Detect which cell encompasses the target text, then output its [X, Y] center coordinate. 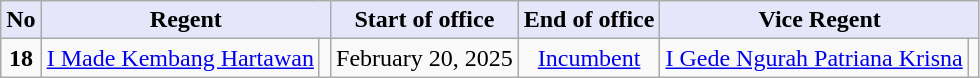
February 20, 2025 [425, 58]
I Made Kembang Hartawan [180, 58]
18 [21, 58]
I Gede Ngurah Patriana Krisna [814, 58]
Start of office [425, 20]
End of office [589, 20]
Incumbent [589, 58]
Regent [186, 20]
Vice Regent [820, 20]
No [21, 20]
